Find where the given text appears and provide that cell's center as (x, y) coordinate. 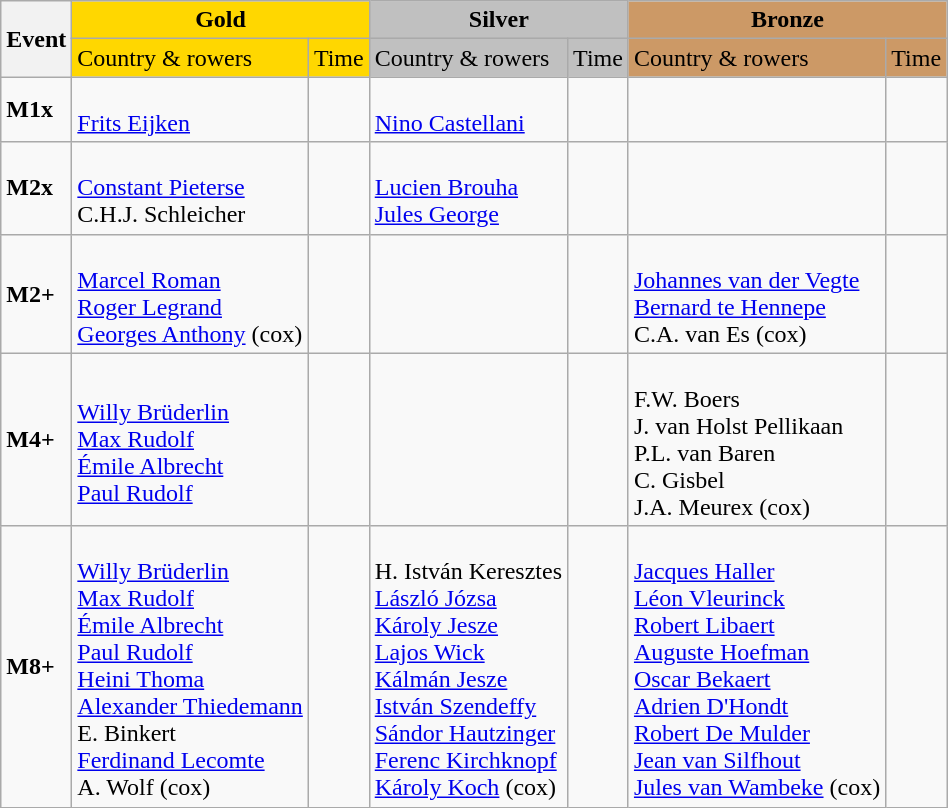
Silver (498, 20)
Bronze (787, 20)
Johannes van der VegteBernard te HennepeC.A. van Es (cox) (756, 294)
M4+ (36, 440)
M2x (36, 188)
Nino Castellani (468, 110)
Frits Eijken (190, 110)
Willy BrüderlinMax RudolfÉmile AlbrechtPaul RudolfHeini ThomaAlexander ThiedemannE. BinkertFerdinand LecomteA. Wolf (cox) (190, 666)
F.W. BoersJ. van Holst PellikaanP.L. van BarenC. GisbelJ.A. Meurex (cox) (756, 440)
M2+ (36, 294)
Marcel RomanRoger LegrandGeorges Anthony (cox) (190, 294)
Lucien BrouhaJules George (468, 188)
Willy BrüderlinMax RudolfÉmile AlbrechtPaul Rudolf (190, 440)
Jacques HallerLéon VleurinckRobert LibaertAuguste HoefmanOscar BekaertAdrien D'HondtRobert De MulderJean van Silfhout Jules van Wambeke (cox) (756, 666)
Gold (220, 20)
Constant Pieterse C.H.J. Schleicher (190, 188)
H. István KeresztesLászló JózsaKároly JeszeLajos WickKálmán JeszeIstván SzendeffySándor HautzingerFerenc KirchknopfKároly Koch (cox) (468, 666)
Event (36, 39)
M1x (36, 110)
M8+ (36, 666)
